Capture the cell that displays the provided text and extract its (x, y) central coordinate. 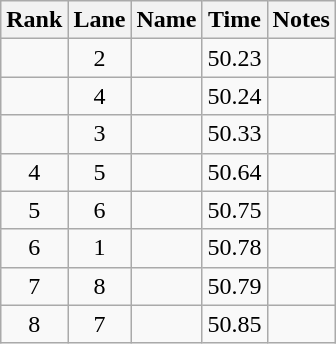
50.23 (234, 58)
Time (234, 20)
50.85 (234, 324)
50.33 (234, 134)
50.78 (234, 248)
50.75 (234, 210)
Notes (301, 20)
3 (100, 134)
Rank (34, 20)
2 (100, 58)
Lane (100, 20)
50.79 (234, 286)
50.64 (234, 172)
1 (100, 248)
50.24 (234, 96)
Name (166, 20)
